Identify which cell holds the provided text, then report its (x, y) central coordinate. 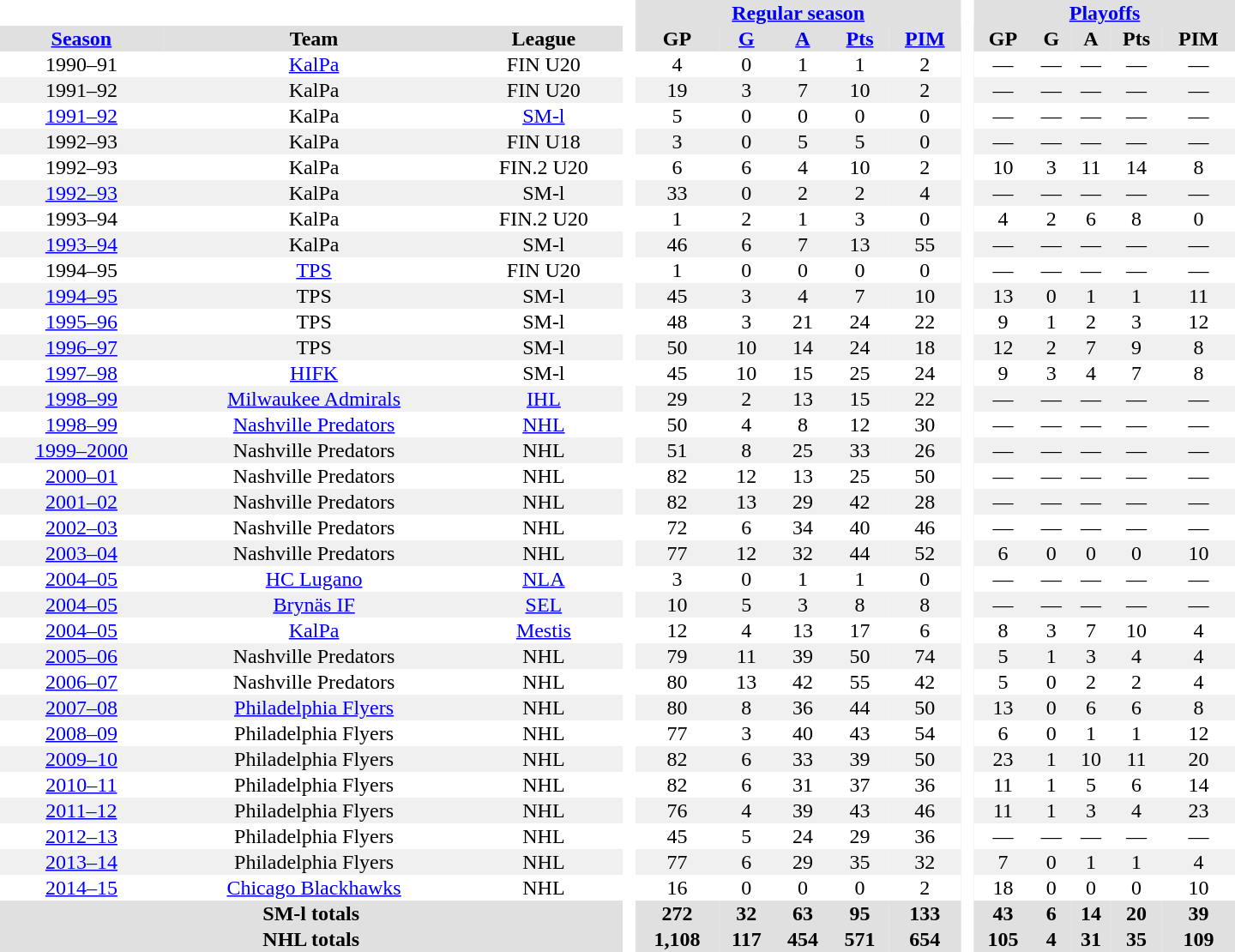
74 (925, 656)
2005–06 (81, 656)
2011–12 (81, 810)
2014–15 (81, 888)
2012–13 (81, 836)
HC Lugano (314, 579)
SM-l totals (310, 913)
SEL (544, 605)
2006–07 (81, 682)
133 (925, 913)
109 (1199, 939)
76 (678, 810)
17 (859, 630)
1997–98 (81, 373)
51 (678, 450)
52 (925, 553)
79 (678, 656)
117 (746, 939)
FIN U18 (544, 142)
2007–08 (81, 708)
2002–03 (81, 527)
28 (925, 502)
2003–04 (81, 553)
Season (81, 39)
IHL (544, 399)
1,108 (678, 939)
63 (803, 913)
48 (678, 322)
Regular season (798, 13)
2008–09 (81, 733)
Team (314, 39)
26 (925, 450)
NHL totals (310, 939)
Milwaukee Admirals (314, 399)
34 (803, 527)
454 (803, 939)
2009–10 (81, 759)
1995–96 (81, 322)
37 (859, 785)
2013–14 (81, 862)
HIFK (314, 373)
League (544, 39)
2001–02 (81, 502)
Playoffs (1105, 13)
NLA (544, 579)
54 (925, 733)
2010–11 (81, 785)
Mestis (544, 630)
Chicago Blackhawks (314, 888)
1996–97 (81, 347)
571 (859, 939)
105 (1003, 939)
2000–01 (81, 476)
1990–91 (81, 64)
654 (925, 939)
272 (678, 913)
95 (859, 913)
1999–2000 (81, 450)
Brynäs IF (314, 605)
30 (925, 425)
19 (678, 90)
16 (678, 888)
72 (678, 527)
21 (803, 322)
